Find where the given text appears and provide that cell's center as (x, y) coordinate. 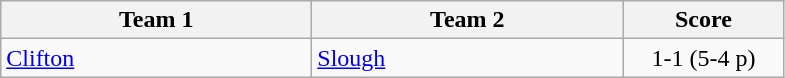
1-1 (5-4 p) (704, 58)
Team 1 (156, 20)
Clifton (156, 58)
Score (704, 20)
Team 2 (468, 20)
Slough (468, 58)
